Determine the (X, Y) coordinate at the center of the cell enclosing the given text.  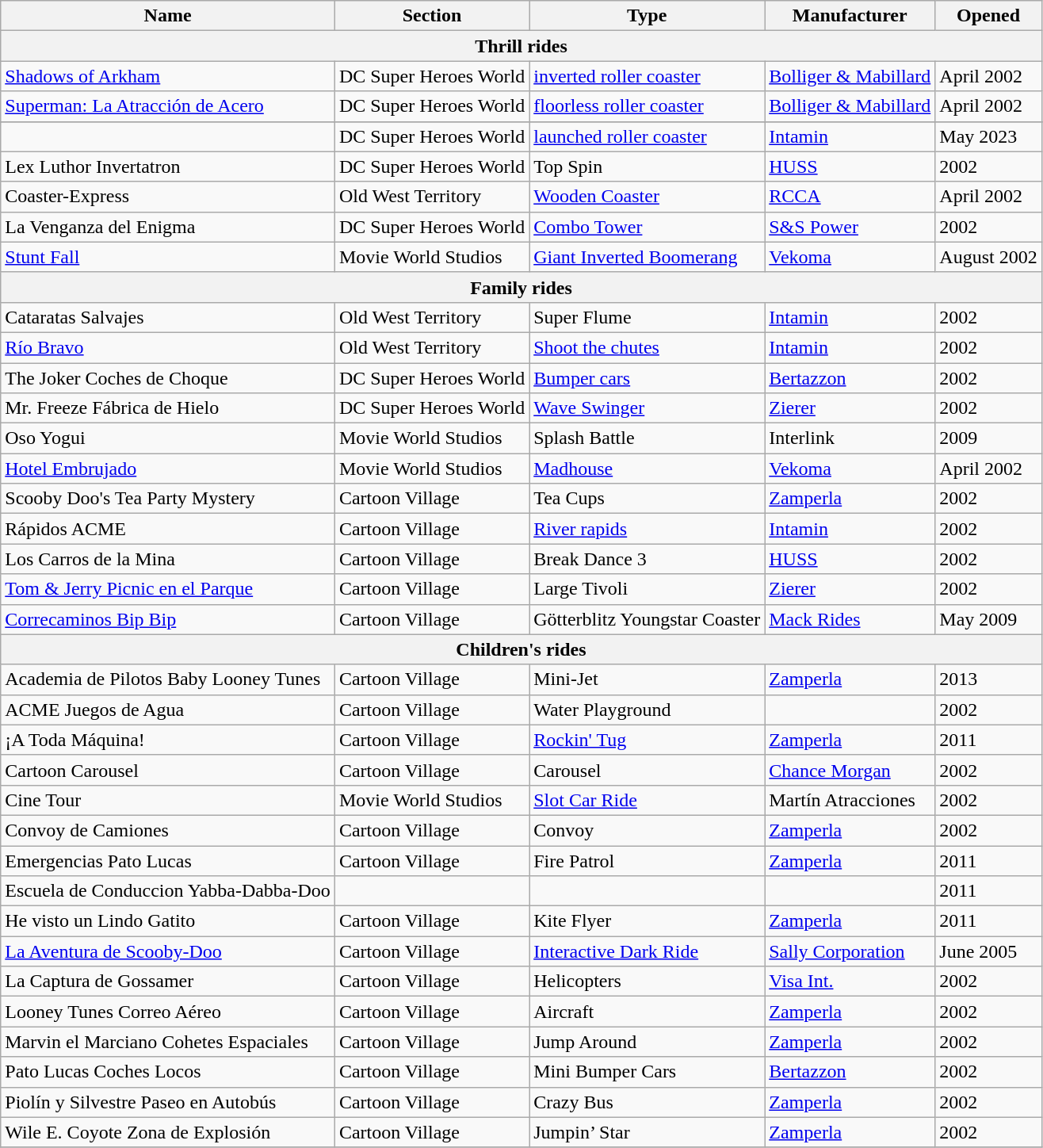
Stunt Fall (168, 257)
Thrill rides (521, 46)
River rapids (647, 529)
Shadows of Arkham (168, 76)
Mini-Jet (647, 679)
Wave Swinger (647, 408)
Break Dance 3 (647, 559)
Sally Corporation (850, 951)
Correcaminos Bip Bip (168, 619)
Los Carros de la Mina (168, 559)
La Venganza del Enigma (168, 227)
Tea Cups (647, 499)
Convoy (647, 830)
S&S Power (850, 227)
Opened (988, 16)
Martín Atracciones (850, 800)
Super Flume (647, 317)
Marvin el Marciano Cohetes Espaciales (168, 1042)
Wooden Coaster (647, 197)
La Aventura de Scooby-Doo (168, 951)
Shoot the chutes (647, 347)
Name (168, 16)
Chance Morgan (850, 770)
Jump Around (647, 1042)
Giant Inverted Boomerang (647, 257)
Visa Int. (850, 982)
Children's rides (521, 649)
Cataratas Salvajes (168, 317)
Carousel (647, 770)
launched roller coaster (647, 136)
RCCA (850, 197)
Cartoon Carousel (168, 770)
floorless roller coaster (647, 106)
Rockin' Tug (647, 740)
Cine Tour (168, 800)
Escuela de Conduccion Yabba-Dabba-Doo (168, 891)
Interlink (850, 438)
Splash Battle (647, 438)
Oso Yogui (168, 438)
Top Spin (647, 166)
Large Tivoli (647, 589)
Water Playground (647, 710)
Madhouse (647, 469)
August 2002 (988, 257)
Tom & Jerry Picnic en el Parque (168, 589)
2013 (988, 679)
Fire Patrol (647, 860)
Hotel Embrujado (168, 469)
Rápidos ACME (168, 529)
¡A Toda Máquina! (168, 740)
Family rides (521, 287)
May 2023 (988, 136)
Interactive Dark Ride (647, 951)
Looney Tunes Correo Aéreo (168, 1012)
La Captura de Gossamer (168, 982)
Lex Luthor Invertatron (168, 166)
He visto un Lindo Gatito (168, 921)
Mini Bumper Cars (647, 1072)
Piolín y Silvestre Paseo en Autobús (168, 1102)
Helicopters (647, 982)
Jumpin’ Star (647, 1132)
Convoy de Camiones (168, 830)
Götterblitz Youngstar Coaster (647, 619)
Mack Rides (850, 619)
June 2005 (988, 951)
May 2009 (988, 619)
Mr. Freeze Fábrica de Hielo (168, 408)
Aircraft (647, 1012)
Río Bravo (168, 347)
2009 (988, 438)
Crazy Bus (647, 1102)
Wile E. Coyote Zona de Explosión (168, 1132)
ACME Juegos de Agua (168, 710)
Combo Tower (647, 227)
Section (431, 16)
Academia de Pilotos Baby Looney Tunes (168, 679)
The Joker Coches de Choque (168, 378)
Slot Car Ride (647, 800)
Emergencias Pato Lucas (168, 860)
Manufacturer (850, 16)
Pato Lucas Coches Locos (168, 1072)
Scooby Doo's Tea Party Mystery (168, 499)
inverted roller coaster (647, 76)
Superman: La Atracción de Acero (168, 106)
Bumper cars (647, 378)
Coaster-Express (168, 197)
Type (647, 16)
Kite Flyer (647, 921)
